Extract the (x, y) coordinate from the center of the cell holding the provided text.  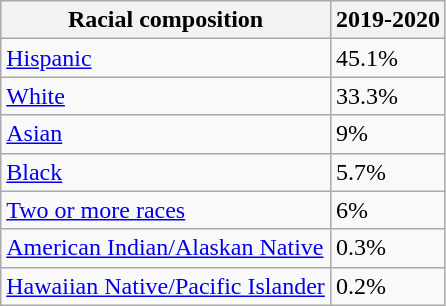
Asian (166, 134)
White (166, 96)
Black (166, 172)
6% (388, 210)
9% (388, 134)
Racial composition (166, 20)
Hispanic (166, 58)
0.2% (388, 286)
Hawaiian Native/Pacific Islander (166, 286)
5.7% (388, 172)
American Indian/Alaskan Native (166, 248)
45.1% (388, 58)
Two or more races (166, 210)
2019-2020 (388, 20)
33.3% (388, 96)
0.3% (388, 248)
